For the text-containing cell, return its midpoint in [x, y] coordinate format. 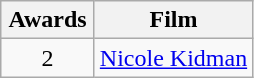
Film [173, 20]
2 [48, 58]
Awards [48, 20]
Nicole Kidman [173, 58]
